Return the [X, Y] coordinate for the center point of the cell that contains the specified text.  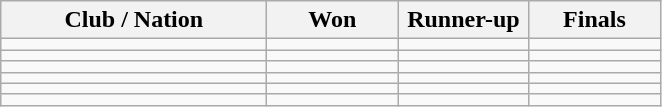
Runner-up [464, 20]
Finals [594, 20]
Won [332, 20]
Club / Nation [134, 20]
